Search for the cell housing the specified text and yield its [x, y] center coordinate. 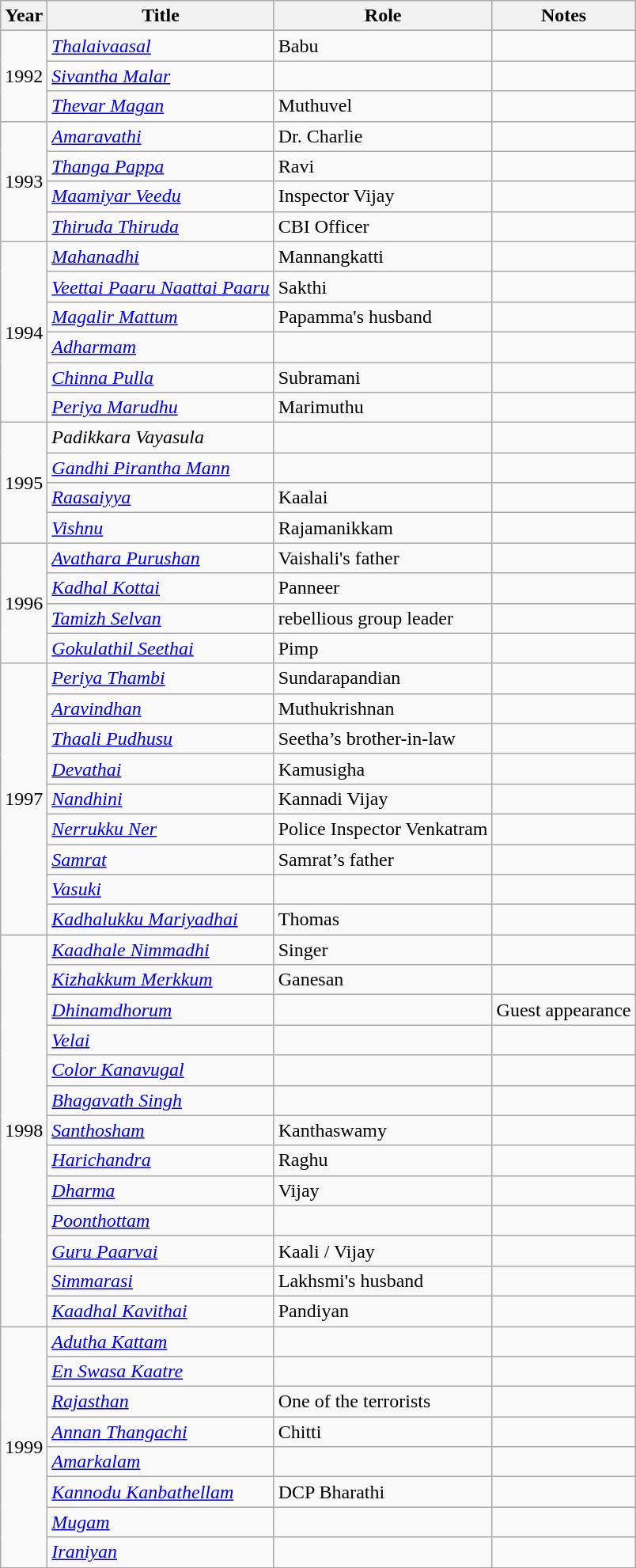
Dr. Charlie [383, 136]
Kannodu Kanbathellam [161, 1492]
Nerrukku Ner [161, 829]
Ganesan [383, 980]
1994 [24, 332]
Samrat [161, 859]
Vishnu [161, 528]
Sivantha Malar [161, 76]
Seetha’s brother-in-law [383, 738]
Inspector Vijay [383, 196]
Kaadhal Kavithai [161, 1311]
Pimp [383, 648]
Sundarapandian [383, 678]
Santhosham [161, 1130]
Harichandra [161, 1160]
Iraniyan [161, 1552]
Kadhal Kottai [161, 588]
Police Inspector Venkatram [383, 829]
Year [24, 16]
Title [161, 16]
1993 [24, 181]
Guest appearance [563, 1010]
Panneer [383, 588]
En Swasa Kaatre [161, 1372]
Muthukrishnan [383, 708]
Periya Thambi [161, 678]
Muthuvel [383, 106]
Thanga Pappa [161, 166]
Dhinamdhorum [161, 1010]
Nandhini [161, 799]
Magalir Mattum [161, 317]
Padikkara Vayasula [161, 438]
Dharma [161, 1190]
Notes [563, 16]
Thalaivaasal [161, 46]
Devathai [161, 769]
Kanthaswamy [383, 1130]
Avathara Purushan [161, 558]
1996 [24, 603]
Rajamanikkam [383, 528]
Rajasthan [161, 1402]
1995 [24, 483]
DCP Bharathi [383, 1492]
Kaalai [383, 498]
1999 [24, 1447]
Papamma's husband [383, 317]
Samrat’s father [383, 859]
Kizhakkum Merkkum [161, 980]
rebellious group leader [383, 618]
Subramani [383, 378]
Marimuthu [383, 408]
Vasuki [161, 890]
Role [383, 16]
Amaravathi [161, 136]
1998 [24, 1130]
Ravi [383, 166]
Mugam [161, 1522]
Raghu [383, 1160]
Velai [161, 1040]
Chitti [383, 1432]
Simmarasi [161, 1281]
Gokulathil Seethai [161, 648]
Babu [383, 46]
Color Kanavugal [161, 1070]
Guru Paarvai [161, 1251]
Kamusigha [383, 769]
Pandiyan [383, 1311]
Kadhalukku Mariyadhai [161, 920]
Tamizh Selvan [161, 618]
1997 [24, 799]
Annan Thangachi [161, 1432]
Aravindhan [161, 708]
Mannangkatti [383, 256]
One of the terrorists [383, 1402]
Adutha Kattam [161, 1342]
Singer [383, 950]
Adharmam [161, 347]
Sakthi [383, 287]
Kaali / Vijay [383, 1251]
Amarkalam [161, 1462]
Thevar Magan [161, 106]
Kaadhale Nimmadhi [161, 950]
Bhagavath Singh [161, 1100]
Vaishali's father [383, 558]
Vijay [383, 1190]
Gandhi Pirantha Mann [161, 468]
Thomas [383, 920]
Periya Marudhu [161, 408]
Lakhsmi's husband [383, 1281]
Veettai Paaru Naattai Paaru [161, 287]
CBI Officer [383, 226]
Mahanadhi [161, 256]
Poonthottam [161, 1221]
Thaali Pudhusu [161, 738]
1992 [24, 76]
Maamiyar Veedu [161, 196]
Thiruda Thiruda [161, 226]
Kannadi Vijay [383, 799]
Chinna Pulla [161, 378]
Raasaiyya [161, 498]
